Capture the cell that displays the provided text and extract its [X, Y] central coordinate. 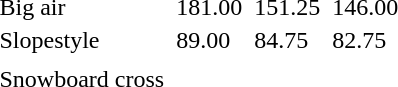
89.00 [210, 40]
84.75 [288, 40]
